Pinpoint the cell where the given text exists, returning its [x, y] midpoint coordinate. 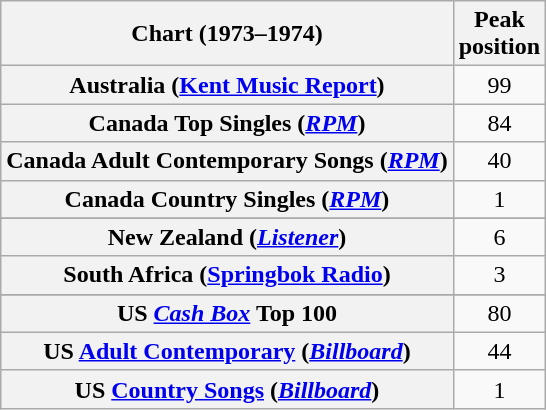
Canada Country Singles (RPM) [227, 199]
US Adult Contemporary (Billboard) [227, 351]
Chart (1973–1974) [227, 34]
Canada Top Singles (RPM) [227, 123]
Australia (Kent Music Report) [227, 85]
44 [499, 351]
US Country Songs (Billboard) [227, 389]
3 [499, 275]
80 [499, 313]
New Zealand (Listener) [227, 237]
6 [499, 237]
South Africa (Springbok Radio) [227, 275]
40 [499, 161]
Canada Adult Contemporary Songs (RPM) [227, 161]
Peakposition [499, 34]
84 [499, 123]
99 [499, 85]
US Cash Box Top 100 [227, 313]
